Output the (x, y) coordinate of the center of the cell containing the given text.  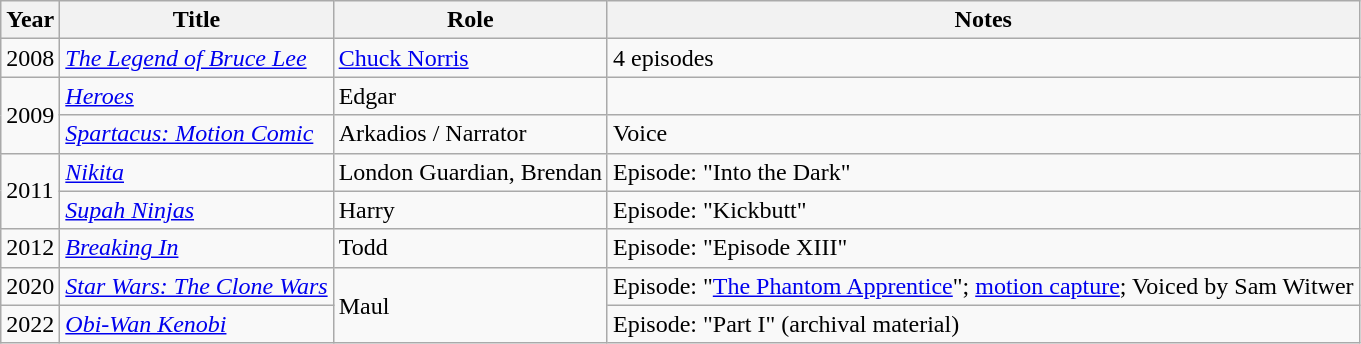
2020 (30, 286)
4 episodes (983, 58)
Todd (470, 248)
Title (196, 20)
Star Wars: The Clone Wars (196, 286)
Supah Ninjas (196, 210)
Episode: "Into the Dark" (983, 172)
Arkadios / Narrator (470, 134)
Year (30, 20)
Notes (983, 20)
2009 (30, 115)
2012 (30, 248)
Breaking In (196, 248)
Heroes (196, 96)
Maul (470, 305)
2011 (30, 191)
Chuck Norris (470, 58)
Role (470, 20)
Obi-Wan Kenobi (196, 324)
The Legend of Bruce Lee (196, 58)
Nikita (196, 172)
Harry (470, 210)
Episode: "Kickbutt" (983, 210)
London Guardian, Brendan (470, 172)
Episode: "Episode XIII" (983, 248)
2008 (30, 58)
Episode: "Part I" (archival material) (983, 324)
Spartacus: Motion Comic (196, 134)
2022 (30, 324)
Episode: "The Phantom Apprentice"; motion capture; Voiced by Sam Witwer (983, 286)
Voice (983, 134)
Edgar (470, 96)
